Capture the cell that displays the provided text and extract its (x, y) central coordinate. 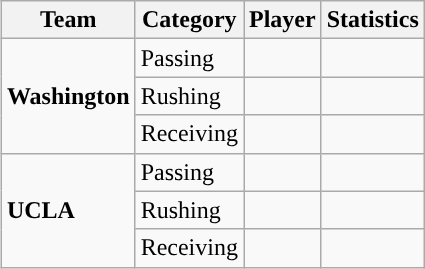
Statistics (372, 20)
Team (68, 20)
Washington (68, 96)
Category (189, 20)
Player (283, 20)
UCLA (68, 210)
